Detect which cell encompasses the target text, then output its [X, Y] center coordinate. 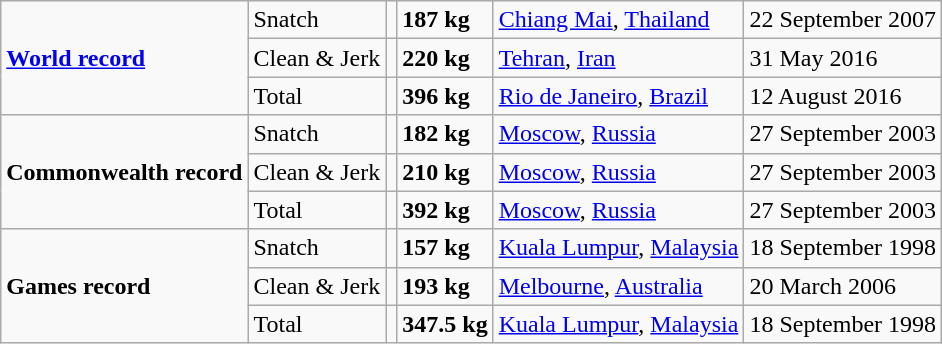
20 March 2006 [843, 286]
187 kg [445, 20]
392 kg [445, 210]
220 kg [445, 58]
193 kg [445, 286]
Rio de Janeiro, Brazil [618, 96]
347.5 kg [445, 324]
Chiang Mai, Thailand [618, 20]
210 kg [445, 172]
396 kg [445, 96]
Games record [124, 286]
31 May 2016 [843, 58]
World record [124, 58]
182 kg [445, 134]
Melbourne, Australia [618, 286]
157 kg [445, 248]
22 September 2007 [843, 20]
12 August 2016 [843, 96]
Tehran, Iran [618, 58]
Commonwealth record [124, 172]
